Extract the (x, y) coordinate from the center of the cell holding the provided text.  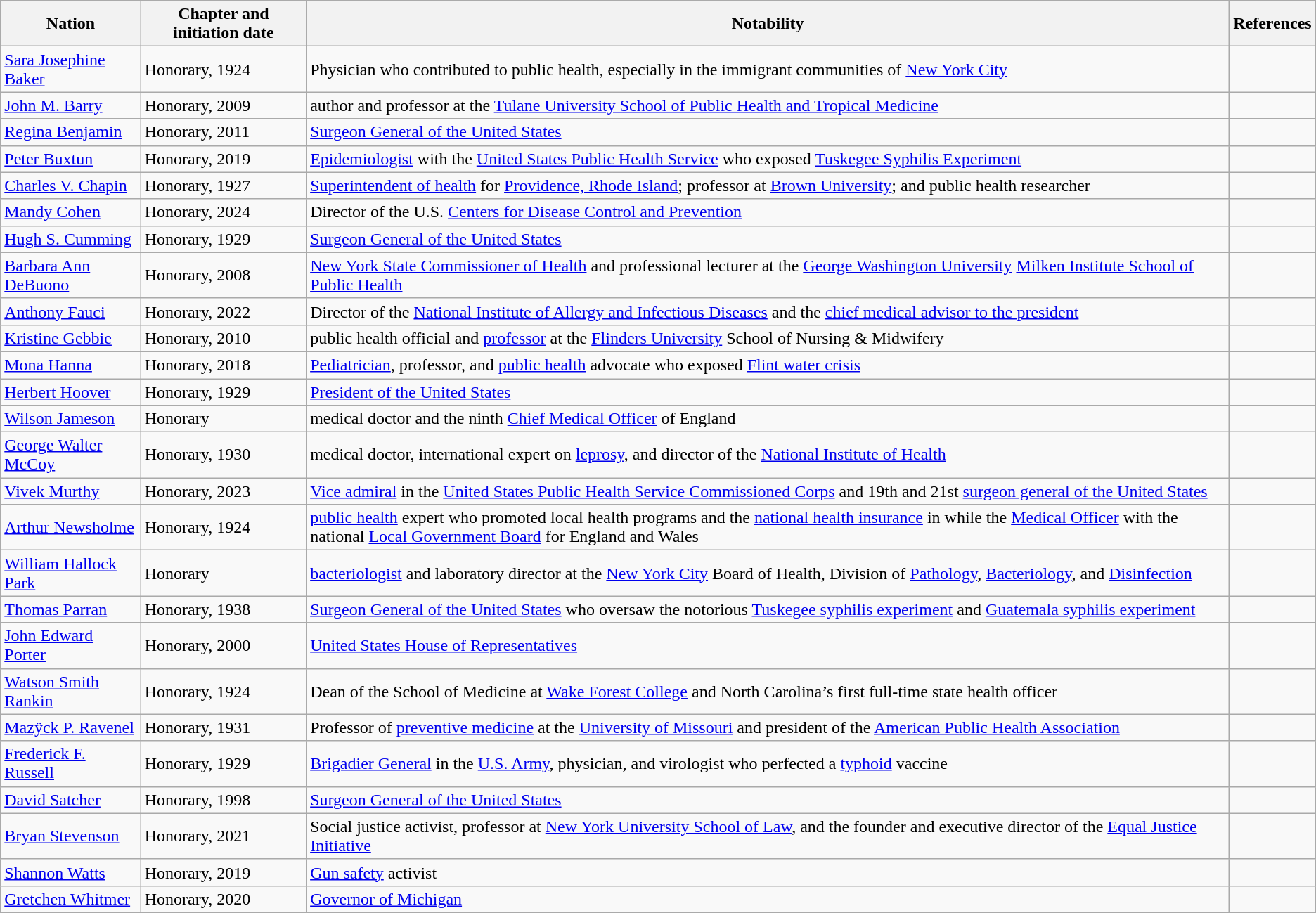
Vivek Murthy (71, 491)
Epidemiologist with the United States Public Health Service who exposed Tuskegee Syphilis Experiment (768, 159)
Physician who contributed to public health, especially in the immigrant communities of New York City (768, 69)
Honorary, 2008 (224, 276)
George Walter McCoy (71, 455)
Honorary, 2024 (224, 212)
Honorary, 1998 (224, 800)
medical doctor, international expert on leprosy, and director of the National Institute of Health (768, 455)
Honorary, 1930 (224, 455)
Vice admiral in the United States Public Health Service Commissioned Corps and 19th and 21st surgeon general of the United States (768, 491)
Chapter and initiation date (224, 24)
Social justice activist, professor at New York University School of Law, and the founder and executive director of the Equal Justice Initiative (768, 836)
Regina Benjamin (71, 132)
New York State Commissioner of Health and professional lecturer at the George Washington University Milken Institute School of Public Health (768, 276)
Director of the U.S. Centers for Disease Control and Prevention (768, 212)
Arthur Newsholme (71, 527)
Sara Josephine Baker (71, 69)
John M. Barry (71, 105)
bacteriologist and laboratory director at the New York City Board of Health, Division of Pathology, Bacteriology, and Disinfection (768, 574)
Honorary, 2011 (224, 132)
United States House of Representatives (768, 645)
Governor of Michigan (768, 899)
medical doctor and the ninth Chief Medical Officer of England (768, 419)
Frederick F. Russell (71, 763)
Watson Smith Rankin (71, 692)
Honorary, 1927 (224, 186)
Wilson Jameson (71, 419)
Kristine Gebbie (71, 338)
Honorary, 2000 (224, 645)
Pediatrician, professor, and public health advocate who exposed Flint water crisis (768, 365)
Dean of the School of Medicine at Wake Forest College and North Carolina’s first full-time state health officer (768, 692)
William Hallock Park (71, 574)
Hugh S. Cumming (71, 239)
President of the United States (768, 391)
Surgeon General of the United States who oversaw the notorious Tuskegee syphilis experiment and Guatemala syphilis experiment (768, 609)
Superintendent of health for Providence, Rhode Island; professor at Brown University; and public health researcher (768, 186)
David Satcher (71, 800)
Honorary, 2009 (224, 105)
Barbara Ann DeBuono (71, 276)
John Edward Porter (71, 645)
Mona Hanna (71, 365)
Honorary, 2022 (224, 311)
Professor of preventive medicine at the University of Missouri and president of the American Public Health Association (768, 727)
Mazÿck P. Ravenel (71, 727)
author and professor at the Tulane University School of Public Health and Tropical Medicine (768, 105)
References (1272, 24)
Charles V. Chapin (71, 186)
Gun safety activist (768, 872)
Shannon Watts (71, 872)
Notability (768, 24)
Gretchen Whitmer (71, 899)
Brigadier General in the U.S. Army, physician, and virologist who perfected a typhoid vaccine (768, 763)
Honorary, 2023 (224, 491)
Honorary, 1931 (224, 727)
Honorary, 2021 (224, 836)
Honorary, 2020 (224, 899)
Honorary, 2018 (224, 365)
Director of the National Institute of Allergy and Infectious Diseases and the chief medical advisor to the president (768, 311)
Anthony Fauci (71, 311)
Thomas Parran (71, 609)
Peter Buxtun (71, 159)
Honorary, 2010 (224, 338)
Nation (71, 24)
public health official and professor at the Flinders University School of Nursing & Midwifery (768, 338)
Honorary, 1938 (224, 609)
Mandy Cohen (71, 212)
Bryan Stevenson (71, 836)
Herbert Hoover (71, 391)
